Return the [x, y] coordinate for the center point of the cell that contains the specified text.  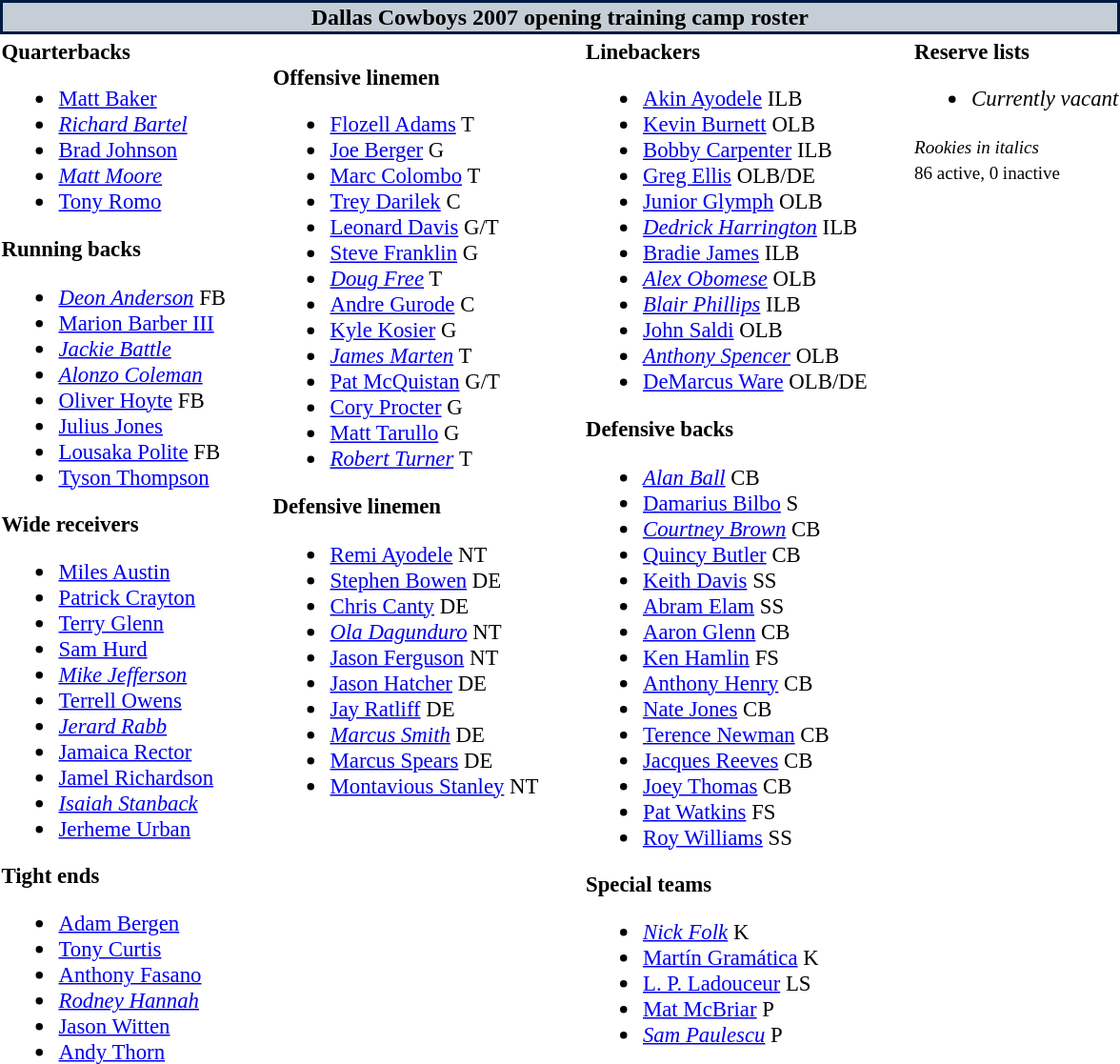
Dallas Cowboys 2007 opening training camp roster [560, 17]
